Identify which cell holds the provided text, then report its [X, Y] central coordinate. 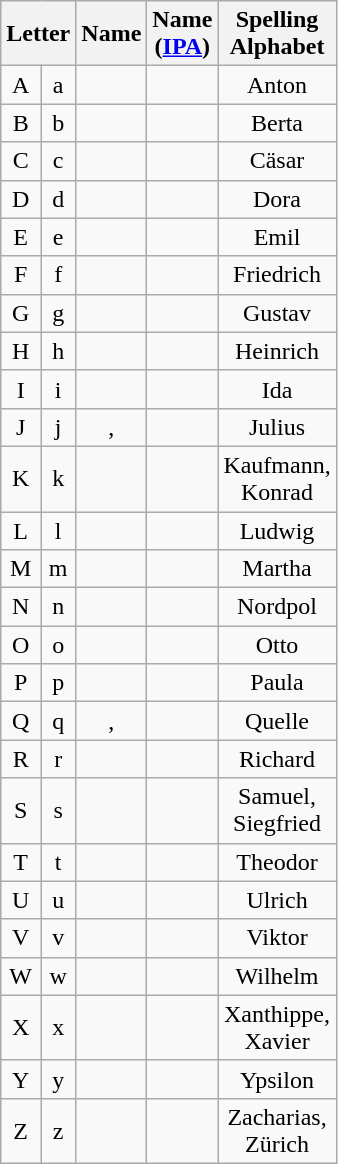
t [58, 862]
D [21, 199]
Theodor [277, 862]
y [58, 1079]
Berta [277, 123]
SpellingAlphabet [277, 34]
Martha [277, 569]
u [58, 900]
s [58, 810]
Q [21, 721]
G [21, 313]
A [21, 85]
Cäsar [277, 161]
z [58, 1130]
J [21, 427]
Z [21, 1130]
Y [21, 1079]
V [21, 938]
F [21, 275]
O [21, 645]
Paula [277, 683]
Letter [38, 34]
Ypsilon [277, 1079]
Ida [277, 389]
v [58, 938]
Nordpol [277, 607]
Ulrich [277, 900]
Xanthippe,Xavier [277, 1028]
j [58, 427]
Richard [277, 759]
o [58, 645]
H [21, 351]
i [58, 389]
x [58, 1028]
n [58, 607]
c [58, 161]
Name [112, 34]
K [21, 478]
P [21, 683]
E [21, 237]
a [58, 85]
Otto [277, 645]
Zacharias,Zürich [277, 1130]
p [58, 683]
C [21, 161]
e [58, 237]
Heinrich [277, 351]
Anton [277, 85]
Dora [277, 199]
d [58, 199]
Julius [277, 427]
Viktor [277, 938]
h [58, 351]
w [58, 976]
X [21, 1028]
R [21, 759]
S [21, 810]
U [21, 900]
Gustav [277, 313]
Emil [277, 237]
B [21, 123]
r [58, 759]
g [58, 313]
Name(IPA) [182, 34]
T [21, 862]
f [58, 275]
Friedrich [277, 275]
l [58, 531]
I [21, 389]
W [21, 976]
Samuel,Siegfried [277, 810]
M [21, 569]
q [58, 721]
Ludwig [277, 531]
b [58, 123]
Quelle [277, 721]
k [58, 478]
m [58, 569]
L [21, 531]
Wilhelm [277, 976]
Kaufmann,Konrad [277, 478]
N [21, 607]
